Scan for the cell matching the given text and deliver its [x, y] coordinate at center. 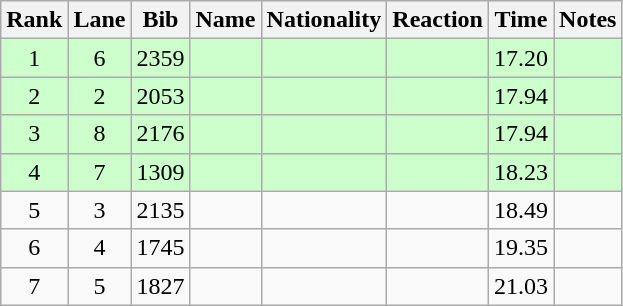
2359 [160, 58]
Notes [588, 20]
18.49 [520, 210]
1745 [160, 248]
1 [34, 58]
2135 [160, 210]
Rank [34, 20]
18.23 [520, 172]
8 [100, 134]
Reaction [438, 20]
Name [226, 20]
17.20 [520, 58]
Time [520, 20]
Lane [100, 20]
1309 [160, 172]
1827 [160, 286]
21.03 [520, 286]
Bib [160, 20]
2176 [160, 134]
2053 [160, 96]
Nationality [324, 20]
19.35 [520, 248]
